Detect which cell encompasses the target text, then output its [x, y] center coordinate. 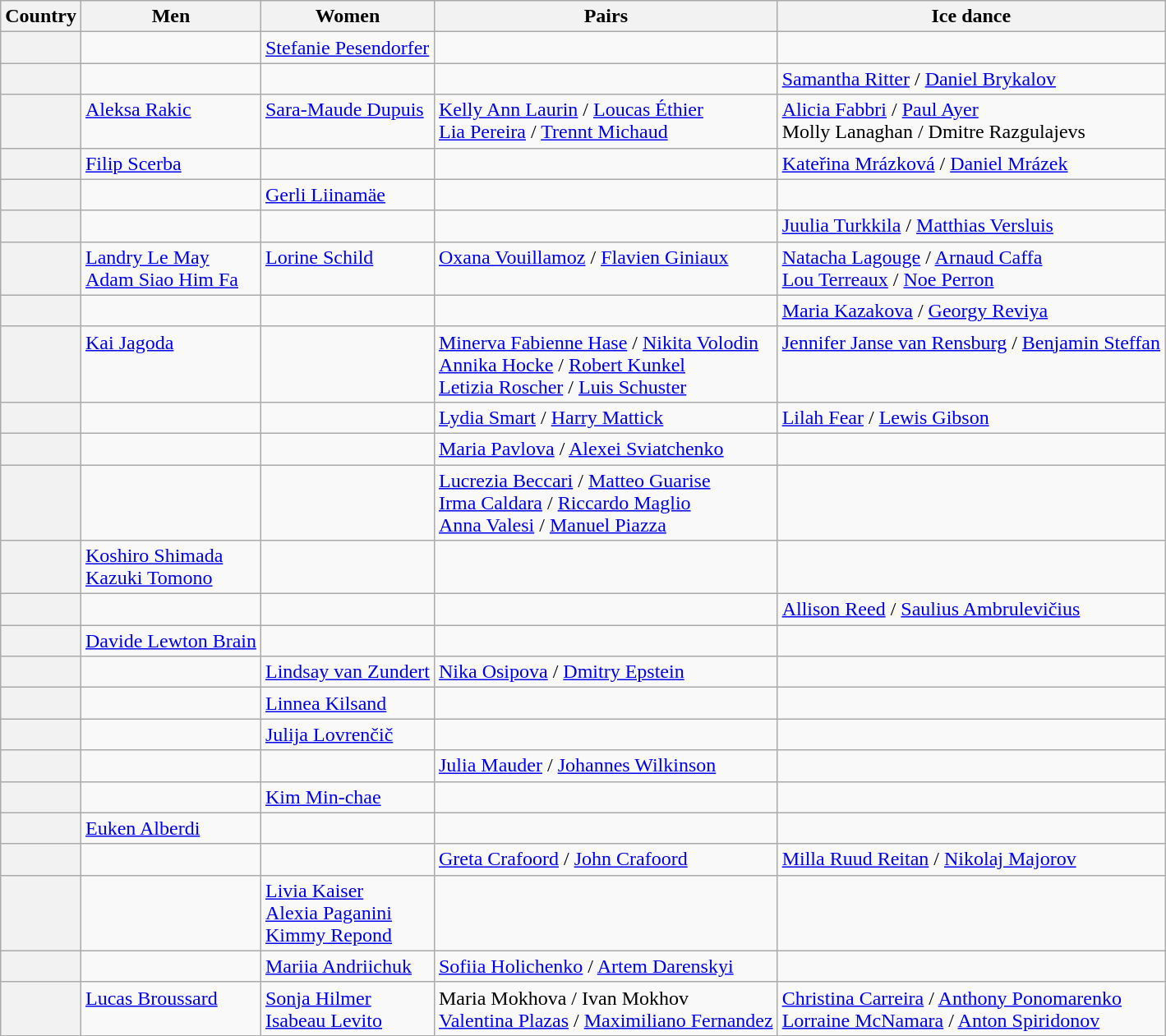
Oxana Vouillamoz / Flavien Giniaux [606, 268]
Ice dance [971, 16]
Gerli Liinamäe [347, 195]
Livia KaiserAlexia PaganiniKimmy Repond [347, 913]
Kim Min-chae [347, 797]
Landry Le MayAdam Siao Him Fa [171, 268]
Euken Alberdi [171, 828]
Lorine Schild [347, 268]
Christina Carreira / Anthony PonomarenkoLorraine McNamara / Anton Spiridonov [971, 1009]
Samantha Ritter / Daniel Brykalov [971, 79]
Country [41, 16]
Julija Lovrenčič [347, 734]
Kelly Ann Laurin / Loucas ÉthierLia Pereira / Trennt Michaud [606, 122]
Maria Kazakova / Georgy Reviya [971, 311]
Maria Mokhova / Ivan MokhovValentina Plazas / Maximiliano Fernandez [606, 1009]
Alicia Fabbri / Paul AyerMolly Lanaghan / Dmitre Razgulajevs [971, 122]
Greta Crafoord / John Crafoord [606, 859]
Allison Reed / Saulius Ambrulevičius [971, 610]
Nika Osipova / Dmitry Epstein [606, 672]
Julia Mauder / Johannes Wilkinson [606, 766]
Pairs [606, 16]
Lucas Broussard [171, 1009]
Milla Ruud Reitan / Nikolaj Majorov [971, 859]
Aleksa Rakic [171, 122]
Natacha Lagouge / Arnaud CaffaLou Terreaux / Noe Perron [971, 268]
Sofiia Holichenko / Artem Darenskyi [606, 966]
Jennifer Janse van Rensburg / Benjamin Steffan [971, 364]
Men [171, 16]
Women [347, 16]
Juulia Turkkila / Matthias Versluis [971, 226]
Linnea Kilsand [347, 703]
Lydia Smart / Harry Mattick [606, 417]
Lucrezia Beccari / Matteo GuariseIrma Caldara / Riccardo MaglioAnna Valesi / Manuel Piazza [606, 503]
Stefanie Pesendorfer [347, 48]
Minerva Fabienne Hase / Nikita VolodinAnnika Hocke / Robert KunkelLetizia Roscher / Luis Schuster [606, 364]
Mariia Andriichuk [347, 966]
Lindsay van Zundert [347, 672]
Kateřina Mrázková / Daniel Mrázek [971, 163]
Filip Scerba [171, 163]
Koshiro Shimada Kazuki Tomono [171, 567]
Sonja HilmerIsabeau Levito [347, 1009]
Kai Jagoda [171, 364]
Sara-Maude Dupuis [347, 122]
Lilah Fear / Lewis Gibson [971, 417]
Maria Pavlova / Alexei Sviatchenko [606, 449]
Davide Lewton Brain [171, 641]
